Return the [x, y] coordinate for the center point of the cell that contains the specified text.  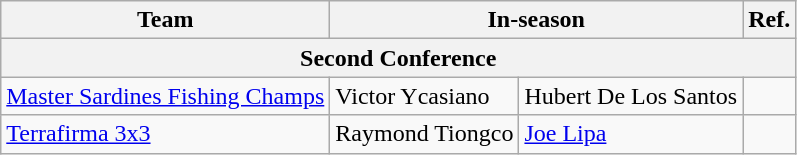
Victor Ycasiano [424, 96]
Second Conference [398, 58]
Terrafirma 3x3 [166, 134]
Joe Lipa [631, 134]
In-season [536, 20]
Team [166, 20]
Hubert De Los Santos [631, 96]
Master Sardines Fishing Champs [166, 96]
Raymond Tiongco [424, 134]
Ref. [770, 20]
